Search for the cell housing the specified text and yield its [x, y] center coordinate. 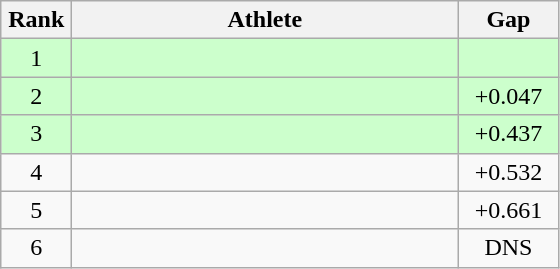
+0.047 [508, 96]
+0.661 [508, 210]
3 [36, 134]
Athlete [265, 20]
1 [36, 58]
4 [36, 172]
Rank [36, 20]
DNS [508, 248]
Gap [508, 20]
+0.532 [508, 172]
5 [36, 210]
2 [36, 96]
6 [36, 248]
+0.437 [508, 134]
